Locate the cell with the specified text and output its (X, Y) center coordinate. 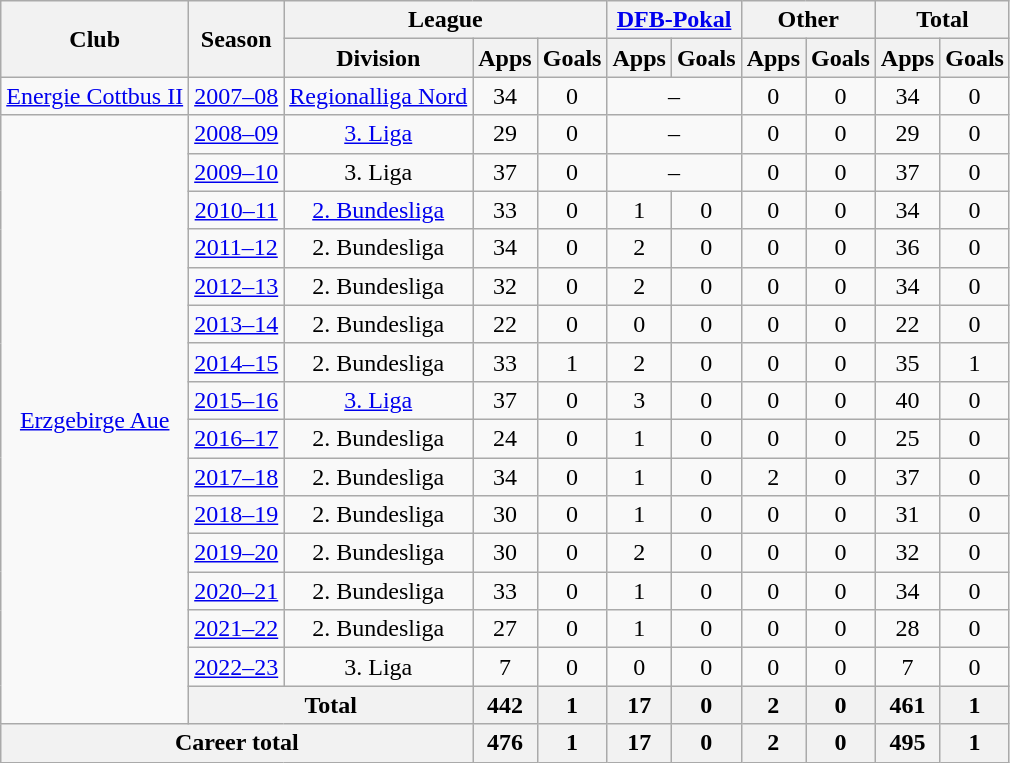
2019–20 (236, 553)
League (446, 20)
2021–22 (236, 629)
DFB-Pokal (674, 20)
Club (95, 39)
495 (907, 743)
2010–11 (236, 210)
Energie Cottbus II (95, 96)
3 (639, 400)
2022–23 (236, 667)
Other (808, 20)
476 (505, 743)
24 (505, 438)
31 (907, 515)
2012–13 (236, 286)
2007–08 (236, 96)
35 (907, 362)
36 (907, 248)
Career total (237, 743)
27 (505, 629)
2011–12 (236, 248)
2008–09 (236, 134)
2016–17 (236, 438)
Regionalliga Nord (378, 96)
2009–10 (236, 172)
2013–14 (236, 324)
2020–21 (236, 591)
2015–16 (236, 400)
Season (236, 39)
2017–18 (236, 477)
25 (907, 438)
2018–19 (236, 515)
40 (907, 400)
461 (907, 705)
2014–15 (236, 362)
442 (505, 705)
Erzgebirge Aue (95, 420)
28 (907, 629)
Division (378, 58)
